From the cell containing the given text, extract its center point as [x, y] coordinate. 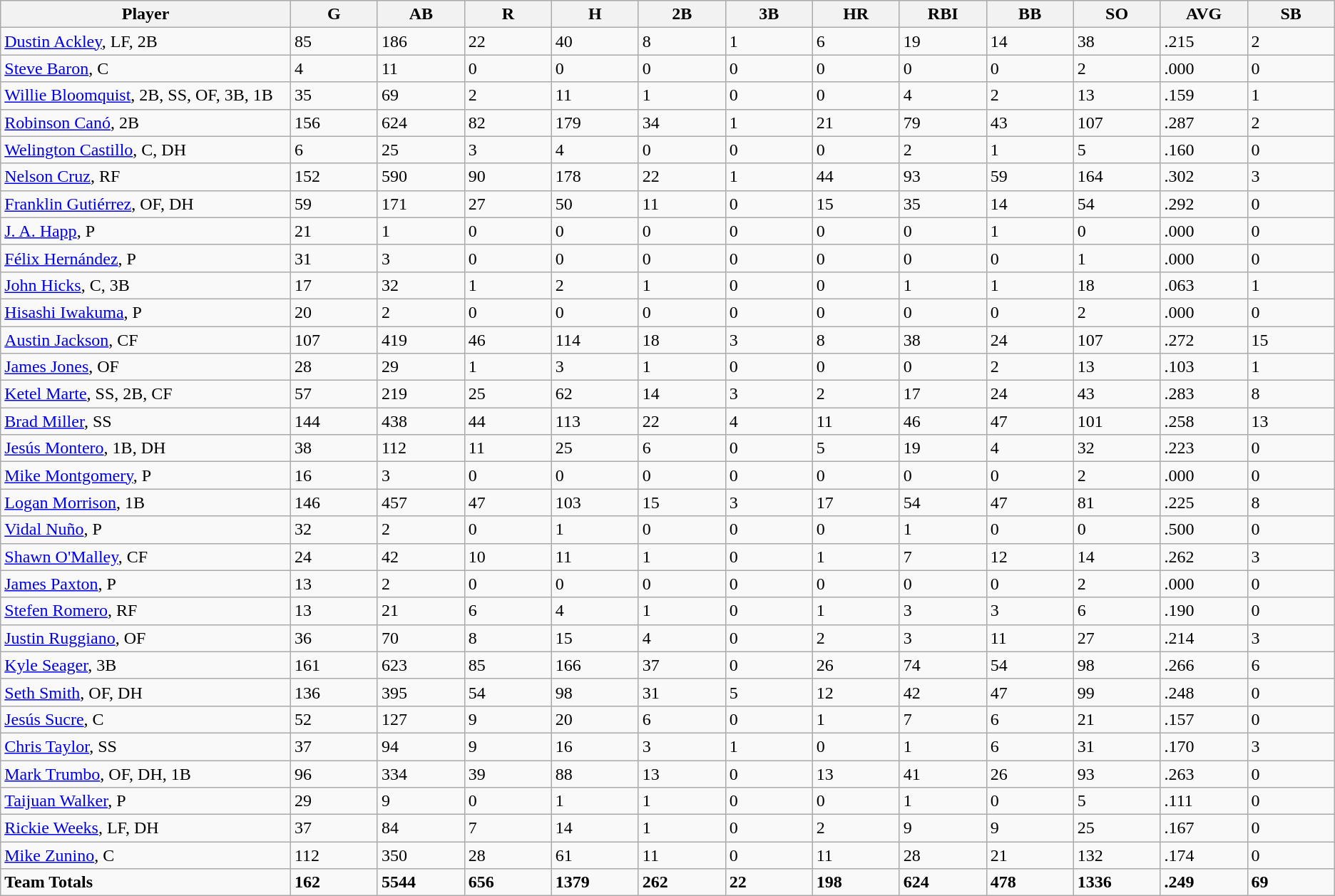
RBI [943, 14]
.263 [1204, 773]
.223 [1204, 448]
132 [1117, 855]
Dustin Ackley, LF, 2B [145, 41]
Austin Jackson, CF [145, 340]
Jesús Sucre, C [145, 719]
Logan Morrison, 1B [145, 503]
146 [334, 503]
Vidal Nuño, P [145, 530]
395 [421, 692]
3B [769, 14]
.170 [1204, 746]
219 [421, 394]
166 [595, 665]
Welington Castillo, C, DH [145, 150]
438 [421, 421]
.103 [1204, 367]
50 [595, 204]
94 [421, 746]
SO [1117, 14]
96 [334, 773]
.190 [1204, 611]
Mark Trumbo, OF, DH, 1B [145, 773]
.302 [1204, 177]
.214 [1204, 638]
John Hicks, C, 3B [145, 285]
99 [1117, 692]
.248 [1204, 692]
36 [334, 638]
.225 [1204, 503]
James Paxton, P [145, 584]
57 [334, 394]
41 [943, 773]
79 [943, 123]
179 [595, 123]
Seth Smith, OF, DH [145, 692]
.159 [1204, 96]
Félix Hernández, P [145, 258]
40 [595, 41]
114 [595, 340]
84 [421, 828]
.174 [1204, 855]
Brad Miller, SS [145, 421]
.258 [1204, 421]
.215 [1204, 41]
2B [682, 14]
.157 [1204, 719]
Willie Bloomquist, 2B, SS, OF, 3B, 1B [145, 96]
.500 [1204, 530]
Mike Montgomery, P [145, 475]
AVG [1204, 14]
.063 [1204, 285]
Taijuan Walker, P [145, 801]
70 [421, 638]
Jesús Montero, 1B, DH [145, 448]
Nelson Cruz, RF [145, 177]
Shawn O'Malley, CF [145, 557]
Player [145, 14]
G [334, 14]
J. A. Happ, P [145, 231]
.292 [1204, 204]
R [508, 14]
186 [421, 41]
334 [421, 773]
103 [595, 503]
101 [1117, 421]
457 [421, 503]
Kyle Seager, 3B [145, 665]
656 [508, 882]
BB [1030, 14]
.160 [1204, 150]
1336 [1117, 882]
.262 [1204, 557]
350 [421, 855]
478 [1030, 882]
74 [943, 665]
164 [1117, 177]
162 [334, 882]
.167 [1204, 828]
52 [334, 719]
88 [595, 773]
61 [595, 855]
144 [334, 421]
623 [421, 665]
SB [1291, 14]
.283 [1204, 394]
.266 [1204, 665]
152 [334, 177]
156 [334, 123]
Franklin Gutiérrez, OF, DH [145, 204]
.272 [1204, 340]
.111 [1204, 801]
10 [508, 557]
127 [421, 719]
.249 [1204, 882]
171 [421, 204]
Stefen Romero, RF [145, 611]
39 [508, 773]
HR [856, 14]
178 [595, 177]
James Jones, OF [145, 367]
Team Totals [145, 882]
Mike Zunino, C [145, 855]
113 [595, 421]
62 [595, 394]
262 [682, 882]
Steve Baron, C [145, 68]
198 [856, 882]
AB [421, 14]
H [595, 14]
136 [334, 692]
82 [508, 123]
Ketel Marte, SS, 2B, CF [145, 394]
81 [1117, 503]
5544 [421, 882]
Hisashi Iwakuma, P [145, 312]
.287 [1204, 123]
90 [508, 177]
590 [421, 177]
Robinson Canó, 2B [145, 123]
Rickie Weeks, LF, DH [145, 828]
34 [682, 123]
419 [421, 340]
Justin Ruggiano, OF [145, 638]
Chris Taylor, SS [145, 746]
161 [334, 665]
1379 [595, 882]
